Return the (X, Y) coordinate for the center point of the cell that contains the specified text.  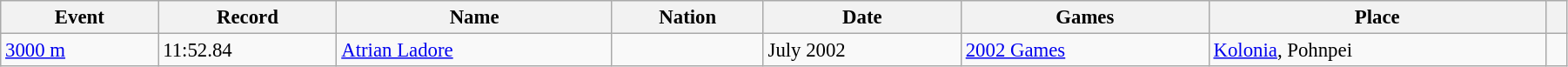
Nation (687, 17)
3000 m (80, 50)
Event (80, 17)
Place (1377, 17)
11:52.84 (247, 50)
Record (247, 17)
Name (474, 17)
Games (1084, 17)
July 2002 (861, 50)
Atrian Ladore (474, 50)
2002 Games (1084, 50)
Kolonia, Pohnpei (1377, 50)
Date (861, 17)
